Return [X, Y] of the center of cell containing provided text 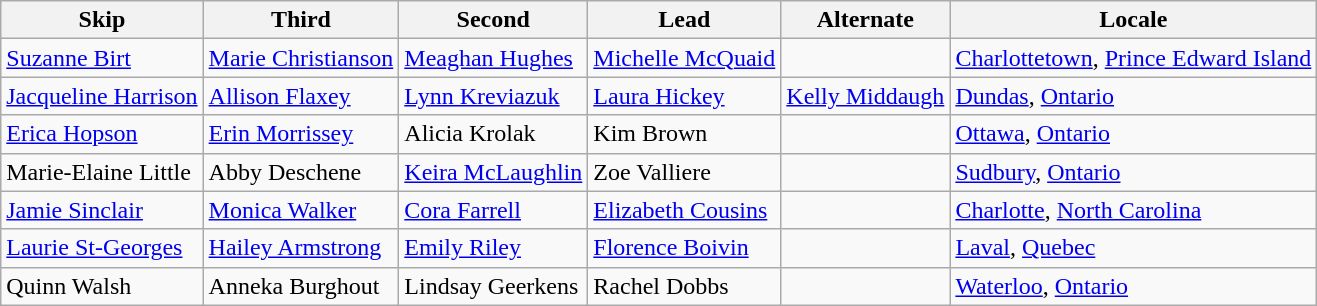
Anneka Burghout [301, 286]
Laval, Quebec [1134, 248]
Second [494, 20]
Kim Brown [684, 134]
Lead [684, 20]
Hailey Armstrong [301, 248]
Elizabeth Cousins [684, 210]
Erica Hopson [102, 134]
Keira McLaughlin [494, 172]
Quinn Walsh [102, 286]
Dundas, Ontario [1134, 96]
Sudbury, Ontario [1134, 172]
Marie-Elaine Little [102, 172]
Zoe Valliere [684, 172]
Suzanne Birt [102, 58]
Abby Deschene [301, 172]
Charlottetown, Prince Edward Island [1134, 58]
Waterloo, Ontario [1134, 286]
Laurie St-Georges [102, 248]
Marie Christianson [301, 58]
Skip [102, 20]
Lindsay Geerkens [494, 286]
Lynn Kreviazuk [494, 96]
Rachel Dobbs [684, 286]
Jamie Sinclair [102, 210]
Laura Hickey [684, 96]
Erin Morrissey [301, 134]
Alternate [866, 20]
Kelly Middaugh [866, 96]
Charlotte, North Carolina [1134, 210]
Allison Flaxey [301, 96]
Emily Riley [494, 248]
Michelle McQuaid [684, 58]
Ottawa, Ontario [1134, 134]
Alicia Krolak [494, 134]
Cora Farrell [494, 210]
Meaghan Hughes [494, 58]
Locale [1134, 20]
Florence Boivin [684, 248]
Monica Walker [301, 210]
Third [301, 20]
Jacqueline Harrison [102, 96]
